Identify which cell holds the provided text, then report its [X, Y] central coordinate. 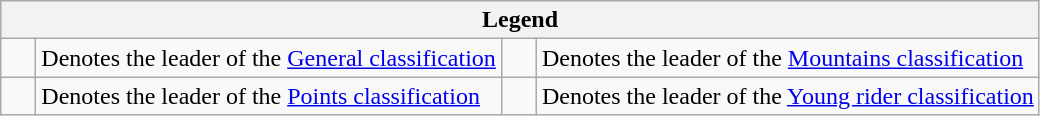
Denotes the leader of the General classification [269, 58]
Denotes the leader of the Points classification [269, 96]
Denotes the leader of the Mountains classification [788, 58]
Legend [520, 20]
Denotes the leader of the Young rider classification [788, 96]
